Provide the (x, y) coordinate of the cell's center where the given text is located.  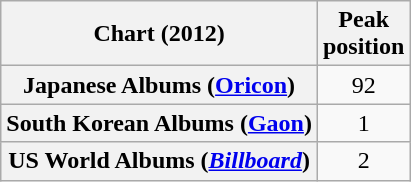
Japanese Albums (Oricon) (160, 85)
2 (363, 161)
1 (363, 123)
US World Albums (Billboard) (160, 161)
South Korean Albums (Gaon) (160, 123)
92 (363, 85)
Chart (2012) (160, 34)
Peakposition (363, 34)
